Return the (X, Y) coordinate for the center point of the cell that contains the specified text.  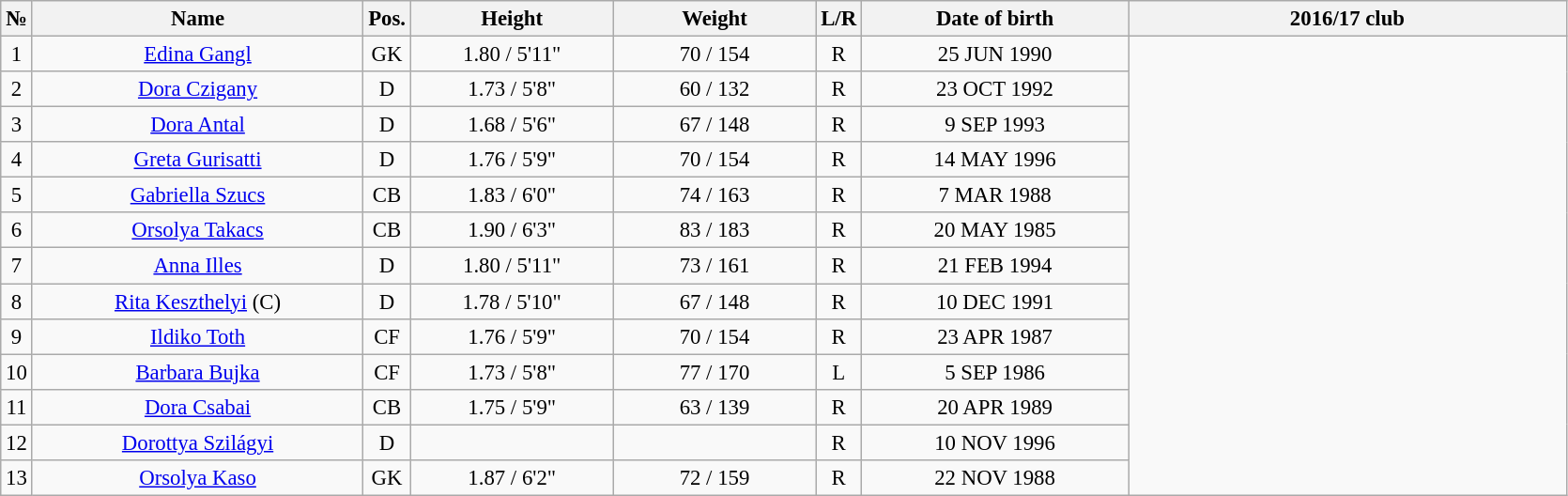
22 NOV 1988 (994, 478)
10 NOV 1996 (994, 442)
72 / 159 (715, 478)
Pos. (387, 19)
Dora Antal (197, 125)
7 (17, 266)
Date of birth (994, 19)
8 (17, 302)
Gabriella Szucs (197, 195)
23 APR 1987 (994, 336)
Greta Gurisatti (197, 160)
1.78 / 5'10" (512, 302)
13 (17, 478)
Ildiko Toth (197, 336)
21 FEB 1994 (994, 266)
23 OCT 1992 (994, 89)
Orsolya Takacs (197, 230)
Dora Csabai (197, 407)
1.68 / 5'6" (512, 125)
63 / 139 (715, 407)
9 (17, 336)
Dora Czigany (197, 89)
73 / 161 (715, 266)
10 (17, 372)
Orsolya Kaso (197, 478)
25 JUN 1990 (994, 54)
6 (17, 230)
74 / 163 (715, 195)
Name (197, 19)
77 / 170 (715, 372)
9 SEP 1993 (994, 125)
L (839, 372)
11 (17, 407)
Anna Illes (197, 266)
12 (17, 442)
№ (17, 19)
1.75 / 5'9" (512, 407)
83 / 183 (715, 230)
20 APR 1989 (994, 407)
Weight (715, 19)
Height (512, 19)
Edina Gangl (197, 54)
4 (17, 160)
2016/17 club (1348, 19)
14 MAY 1996 (994, 160)
L/R (839, 19)
1.87 / 6'2" (512, 478)
1.90 / 6'3" (512, 230)
60 / 132 (715, 89)
Barbara Bujka (197, 372)
10 DEC 1991 (994, 302)
2 (17, 89)
20 MAY 1985 (994, 230)
5 (17, 195)
3 (17, 125)
Rita Keszthelyi (C) (197, 302)
1.83 / 6'0" (512, 195)
7 MAR 1988 (994, 195)
1 (17, 54)
Dorottya Szilágyi (197, 442)
5 SEP 1986 (994, 372)
